Output the (x, y) coordinate of the center of the cell containing the given text.  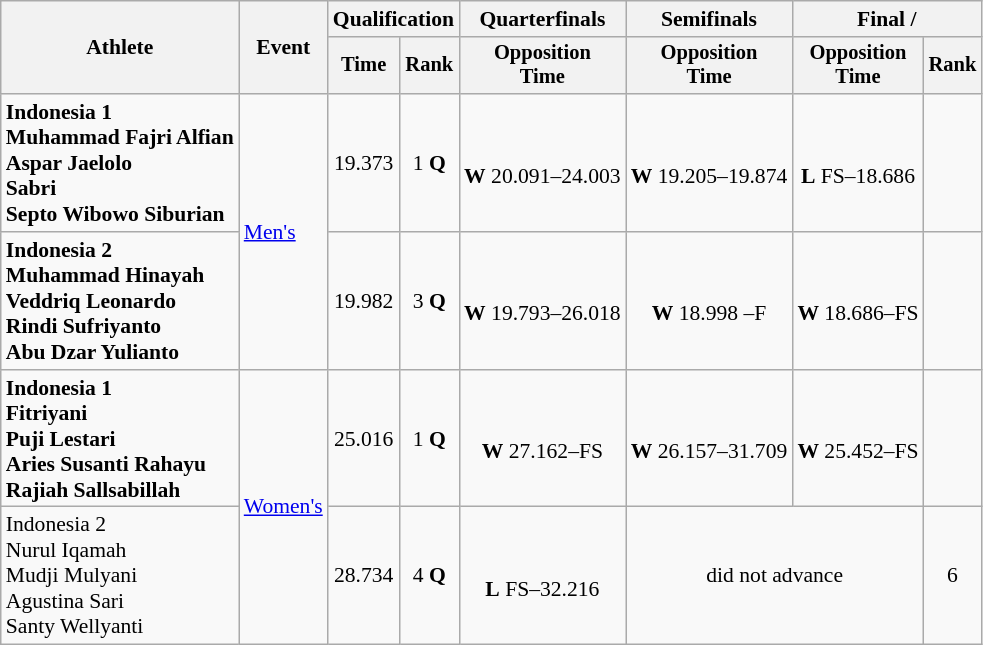
Indonesia 2Nurul IqamahMudji MulyaniAgustina SariSanty Wellyanti (120, 576)
Men's (284, 232)
Final / (886, 19)
3 Q (430, 301)
Indonesia 1FitriyaniPuji LestariAries Susanti RahayuRajiah Sallsabillah (120, 439)
W 19.793–26.018 (542, 301)
19.982 (364, 301)
19.373 (364, 163)
W 19.205–19.874 (710, 163)
Women's (284, 508)
W 27.162–FS (542, 439)
Indonesia 1Muhammad Fajri AlfianAspar JaeloloSabriSepto Wibowo Siburian (120, 163)
Quarterfinals (542, 19)
Semifinals (710, 19)
L FS–18.686 (858, 163)
25.016 (364, 439)
W 26.157–31.709 (710, 439)
4 Q (430, 576)
did not advance (775, 576)
28.734 (364, 576)
W 18.686–FS (858, 301)
Qualification (394, 19)
L FS–32.216 (542, 576)
Time (364, 66)
W 18.998 –F (710, 301)
W 25.452–FS (858, 439)
Athlete (120, 48)
Event (284, 48)
6 (953, 576)
W 20.091–24.003 (542, 163)
Indonesia 2Muhammad HinayahVeddriq LeonardoRindi SufriyantoAbu Dzar Yulianto (120, 301)
